Output the (x, y) coordinate of the center of the cell containing the given text.  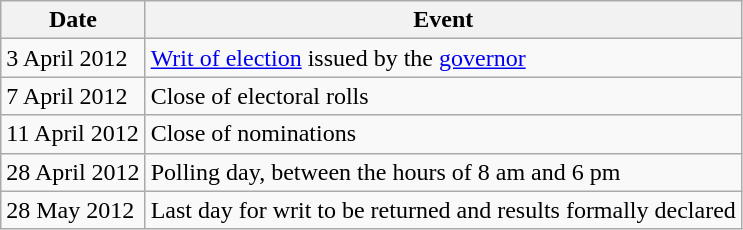
Event (443, 20)
Date (73, 20)
7 April 2012 (73, 96)
Close of nominations (443, 134)
Writ of election issued by the governor (443, 58)
Polling day, between the hours of 8 am and 6 pm (443, 172)
Last day for writ to be returned and results formally declared (443, 210)
11 April 2012 (73, 134)
Close of electoral rolls (443, 96)
3 April 2012 (73, 58)
28 May 2012 (73, 210)
28 April 2012 (73, 172)
